Determine the (X, Y) coordinate at the center of the cell enclosing the given text.  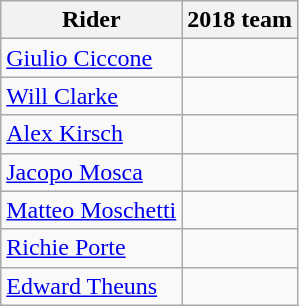
Giulio Ciccone (92, 58)
Edward Theuns (92, 286)
Jacopo Mosca (92, 172)
2018 team (240, 20)
Richie Porte (92, 248)
Matteo Moschetti (92, 210)
Alex Kirsch (92, 134)
Rider (92, 20)
Will Clarke (92, 96)
